Pinpoint the cell where the given text exists, returning its [x, y] midpoint coordinate. 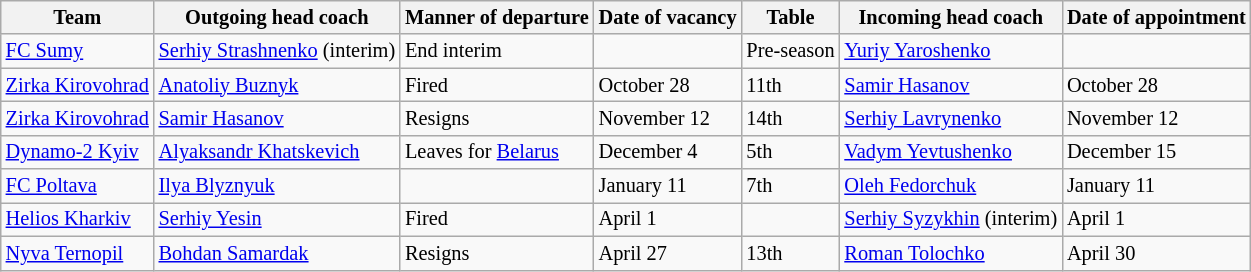
13th [790, 253]
Alyaksandr Khatskevich [277, 152]
Outgoing head coach [277, 17]
Nyva Ternopil [78, 253]
7th [790, 186]
April 30 [1156, 253]
Serhiy Strashnenko (interim) [277, 51]
Table [790, 17]
Yuriy Yaroshenko [950, 51]
11th [790, 85]
Vadym Yevtushenko [950, 152]
FC Poltava [78, 186]
5th [790, 152]
Serhiy Yesin [277, 219]
Anatoliy Buznyk [277, 85]
Leaves for Belarus [497, 152]
Serhiy Lavrynenko [950, 118]
Helios Kharkiv [78, 219]
Bohdan Samardak [277, 253]
Date of appointment [1156, 17]
Pre-season [790, 51]
Ilya Blyznyuk [277, 186]
December 15 [1156, 152]
End interim [497, 51]
Roman Tolochko [950, 253]
Team [78, 17]
Dynamo-2 Kyiv [78, 152]
FC Sumy [78, 51]
April 27 [668, 253]
Date of vacancy [668, 17]
Incoming head coach [950, 17]
Manner of departure [497, 17]
Oleh Fedorchuk [950, 186]
Serhiy Syzykhin (interim) [950, 219]
14th [790, 118]
December 4 [668, 152]
